Output the [x, y] coordinate of the center of the cell containing the given text.  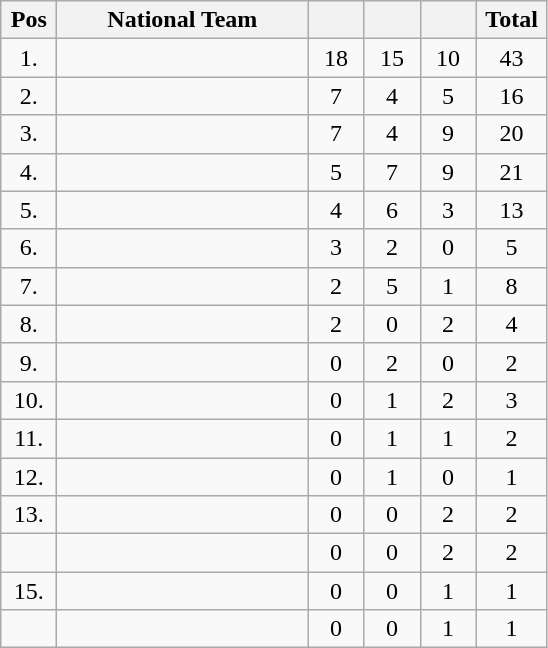
20 [512, 134]
5. [29, 210]
13 [512, 210]
43 [512, 58]
3. [29, 134]
Pos [29, 20]
8 [512, 286]
18 [336, 58]
4. [29, 172]
13. [29, 515]
8. [29, 324]
9. [29, 362]
2. [29, 96]
National Team [182, 20]
10. [29, 400]
16 [512, 96]
Total [512, 20]
11. [29, 438]
21 [512, 172]
6 [392, 210]
15. [29, 591]
12. [29, 477]
15 [392, 58]
6. [29, 248]
10 [448, 58]
1. [29, 58]
7. [29, 286]
